Output the [X, Y] coordinate of the center of the cell containing the given text.  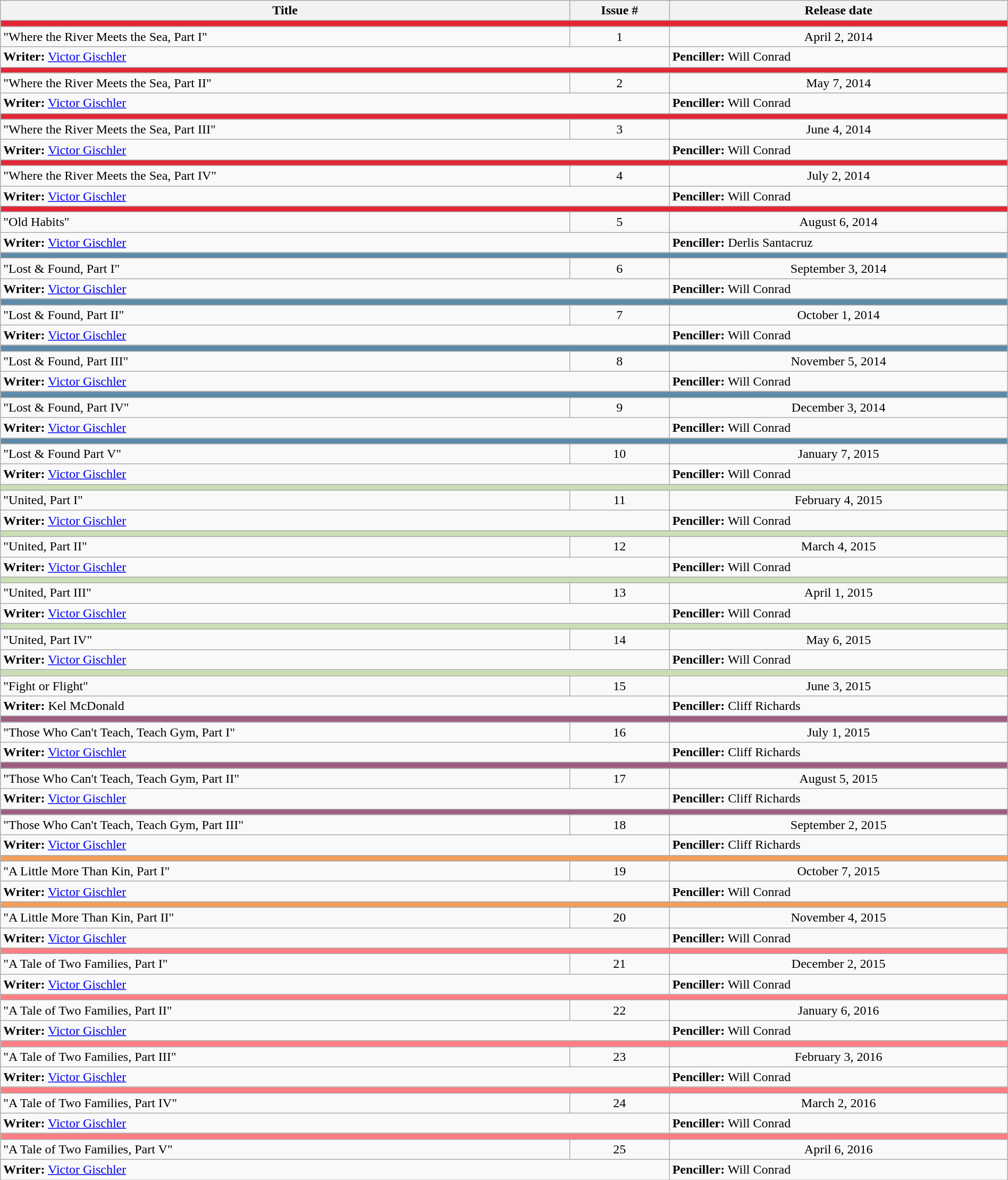
"Fight or Flight" [285, 685]
November 4, 2015 [838, 917]
"Lost & Found, Part III" [285, 361]
10 [620, 454]
May 6, 2015 [838, 639]
"Lost & Found Part V" [285, 454]
"Where the River Meets the Sea, Part I" [285, 37]
"United, Part I" [285, 500]
20 [620, 917]
February 3, 2016 [838, 1057]
2 [620, 83]
July 2, 2014 [838, 175]
January 7, 2015 [838, 454]
8 [620, 361]
11 [620, 500]
"Old Habits" [285, 222]
21 [620, 964]
Writer: Kel McDonald [335, 706]
June 4, 2014 [838, 129]
March 2, 2016 [838, 1103]
3 [620, 129]
15 [620, 685]
January 6, 2016 [838, 1010]
24 [620, 1103]
4 [620, 175]
April 1, 2015 [838, 593]
9 [620, 407]
16 [620, 732]
"Where the River Meets the Sea, Part IV" [285, 175]
"United, Part III" [285, 593]
"Where the River Meets the Sea, Part III" [285, 129]
22 [620, 1010]
17 [620, 779]
Issue # [620, 11]
7 [620, 315]
December 2, 2015 [838, 964]
"Those Who Can't Teach, Teach Gym, Part II" [285, 779]
"Lost & Found, Part I" [285, 269]
"A Tale of Two Families, Part V" [285, 1149]
"Those Who Can't Teach, Teach Gym, Part III" [285, 825]
1 [620, 37]
May 7, 2014 [838, 83]
Title [285, 11]
August 5, 2015 [838, 779]
"A Tale of Two Families, Part I" [285, 964]
23 [620, 1057]
June 3, 2015 [838, 685]
"Where the River Meets the Sea, Part II" [285, 83]
"Lost & Found, Part II" [285, 315]
13 [620, 593]
6 [620, 269]
October 7, 2015 [838, 871]
"A Tale of Two Families, Part II" [285, 1010]
19 [620, 871]
"A Tale of Two Families, Part IV" [285, 1103]
"Those Who Can't Teach, Teach Gym, Part I" [285, 732]
December 3, 2014 [838, 407]
July 1, 2015 [838, 732]
August 6, 2014 [838, 222]
April 2, 2014 [838, 37]
February 4, 2015 [838, 500]
"A Little More Than Kin, Part I" [285, 871]
November 5, 2014 [838, 361]
25 [620, 1149]
18 [620, 825]
October 1, 2014 [838, 315]
Penciller: Derlis Santacruz [838, 242]
"Lost & Found, Part IV" [285, 407]
"A Tale of Two Families, Part III" [285, 1057]
5 [620, 222]
April 6, 2016 [838, 1149]
March 4, 2015 [838, 547]
12 [620, 547]
14 [620, 639]
"United, Part II" [285, 547]
Release date [838, 11]
"United, Part IV" [285, 639]
September 3, 2014 [838, 269]
"A Little More Than Kin, Part II" [285, 917]
September 2, 2015 [838, 825]
